Search for the cell housing the specified text and yield its (x, y) center coordinate. 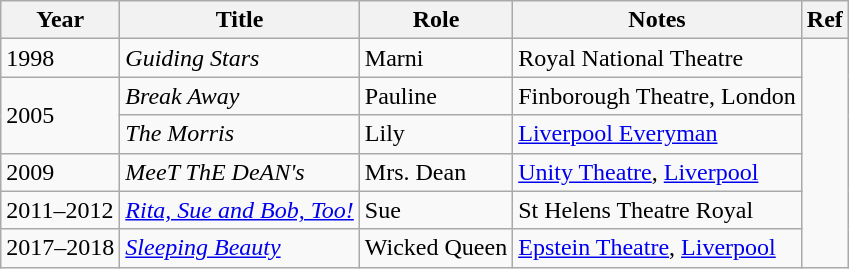
Title (240, 20)
Royal National Theatre (658, 58)
2011–2012 (60, 210)
The Morris (240, 134)
Wicked Queen (436, 248)
Finborough Theatre, London (658, 96)
2017–2018 (60, 248)
Role (436, 20)
Liverpool Everyman (658, 134)
Lily (436, 134)
Break Away (240, 96)
Mrs. Dean (436, 172)
Sue (436, 210)
2009 (60, 172)
St Helens Theatre Royal (658, 210)
Sleeping Beauty (240, 248)
Pauline (436, 96)
Marni (436, 58)
1998 (60, 58)
Year (60, 20)
2005 (60, 115)
Unity Theatre, Liverpool (658, 172)
Rita, Sue and Bob, Too! (240, 210)
Guiding Stars (240, 58)
Ref (824, 20)
MeeT ThE DeAN's (240, 172)
Notes (658, 20)
Epstein Theatre, Liverpool (658, 248)
